Output the [x, y] coordinate of the center of the cell containing the given text.  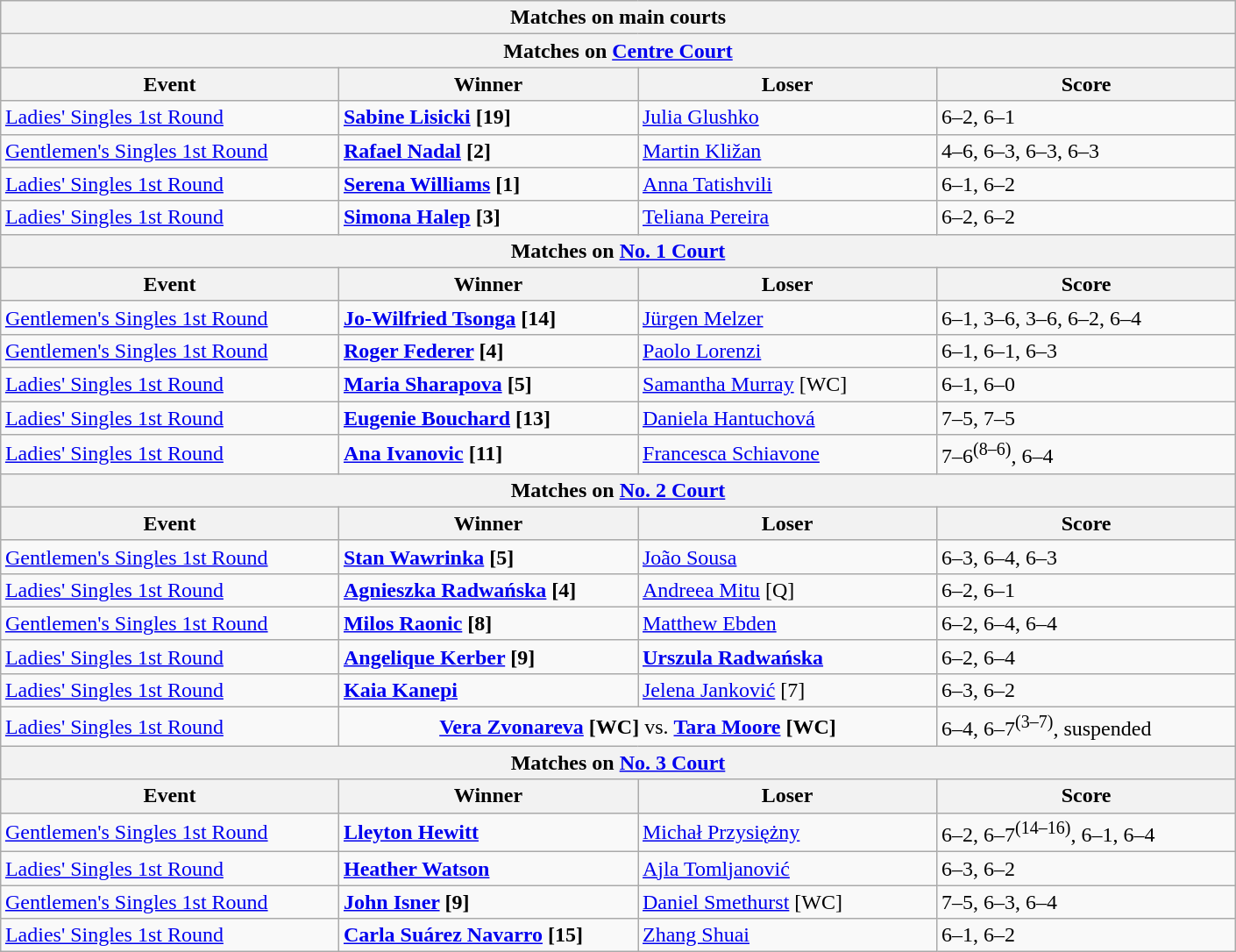
Vera Zvonareva [WC] vs. Tara Moore [WC] [637, 728]
Milos Raonic [8] [487, 623]
6–3, 6–4, 6–3 [1087, 557]
Zhang Shuai [787, 935]
Matches on Centre Court [617, 51]
Serena Williams [1] [487, 184]
Samantha Murray [WC] [787, 384]
Maria Sharapova [5] [487, 384]
Eugenie Bouchard [13] [487, 418]
Daniela Hantuchová [787, 418]
6–2, 6–4 [1087, 657]
Ajla Tomljanović [787, 869]
Simona Halep [3] [487, 217]
Teliana Pereira [787, 217]
6–2, 6–2 [1087, 217]
6–1, 6–0 [1087, 384]
6–2, 6–4, 6–4 [1087, 623]
Agnieszka Radwańska [4] [487, 590]
Julia Glushko [787, 117]
Stan Wawrinka [5] [487, 557]
6–4, 6–7(3–7), suspended [1087, 728]
Angelique Kerber [9] [487, 657]
7–5, 6–3, 6–4 [1087, 902]
Matches on No. 3 Court [617, 763]
Ana Ivanovic [11] [487, 454]
Paolo Lorenzi [787, 351]
Lleyton Hewitt [487, 833]
Heather Watson [487, 869]
Michał Przysiężny [787, 833]
Roger Federer [4] [487, 351]
Andreea Mitu [Q] [787, 590]
4–6, 6–3, 6–3, 6–3 [1087, 151]
6–1, 3–6, 3–6, 6–2, 6–4 [1087, 317]
6–1, 6–1, 6–3 [1087, 351]
João Sousa [787, 557]
Jo-Wilfried Tsonga [14] [487, 317]
6–2, 6–7(14–16), 6–1, 6–4 [1087, 833]
Matches on No. 2 Court [617, 490]
Martin Kližan [787, 151]
7–6(8–6), 6–4 [1087, 454]
Jürgen Melzer [787, 317]
Jelena Janković [7] [787, 690]
Matthew Ebden [787, 623]
John Isner [9] [487, 902]
Kaia Kanepi [487, 690]
Matches on main courts [617, 18]
Sabine Lisicki [19] [487, 117]
7–5, 7–5 [1087, 418]
Rafael Nadal [2] [487, 151]
Anna Tatishvili [787, 184]
Daniel Smethurst [WC] [787, 902]
Matches on No. 1 Court [617, 251]
Francesca Schiavone [787, 454]
Urszula Radwańska [787, 657]
Carla Suárez Navarro [15] [487, 935]
